Search for the cell housing the specified text and yield its (X, Y) center coordinate. 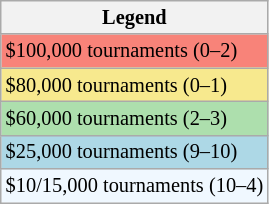
$80,000 tournaments (0–1) (134, 85)
$60,000 tournaments (2–3) (134, 118)
$10/15,000 tournaments (10–4) (134, 186)
$25,000 tournaments (9–10) (134, 152)
Legend (134, 17)
$100,000 tournaments (0–2) (134, 51)
